Find where the given text appears and provide that cell's center as (X, Y) coordinate. 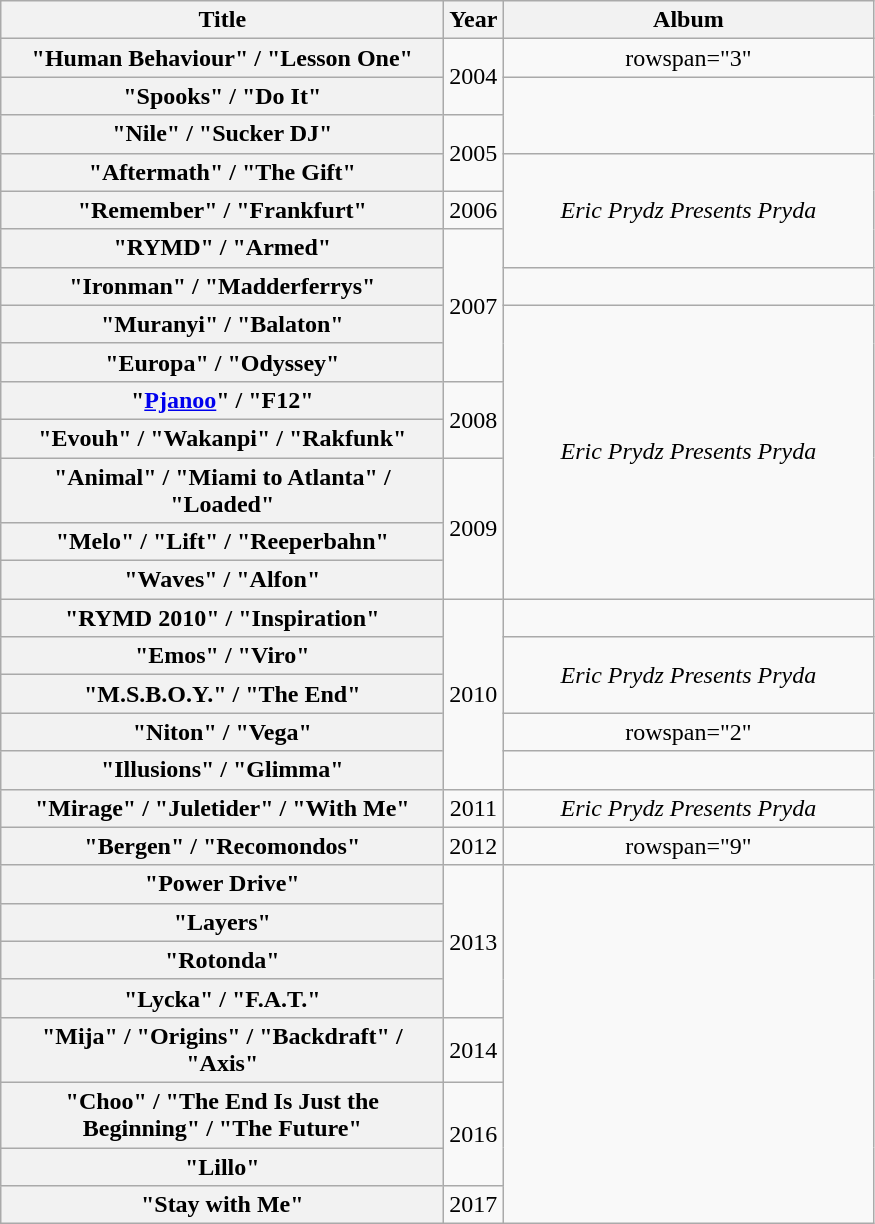
2004 (474, 77)
2009 (474, 528)
"M.S.B.O.Y." / "The End" (222, 694)
"RYMD" / "Armed" (222, 248)
"Choo" / "The End Is Just the Beginning" / "The Future" (222, 1114)
2017 (474, 1205)
2014 (474, 1050)
"Rotonda" (222, 960)
2005 (474, 153)
"Stay with Me" (222, 1205)
Title (222, 20)
"Spooks" / "Do It" (222, 96)
2012 (474, 846)
"Pjanoo" / "F12" (222, 400)
"Evouh" / "Wakanpi" / "Rakfunk" (222, 438)
rowspan="9" (688, 846)
"Bergen" / "Recomondos" (222, 846)
"Niton" / "Vega" (222, 732)
2013 (474, 941)
"Mija" / "Origins" / "Backdraft" / "Axis" (222, 1050)
"Melo" / "Lift" / "Reeperbahn" (222, 542)
2008 (474, 419)
"Muranyi" / "Balaton" (222, 324)
"Human Behaviour" / "Lesson One" (222, 58)
"Aftermath" / "The Gift" (222, 172)
"RYMD 2010" / "Inspiration" (222, 618)
"Nile" / "Sucker DJ" (222, 134)
2016 (474, 1134)
"Illusions" / "Glimma" (222, 770)
rowspan="2" (688, 732)
"Lycka" / "F.A.T." (222, 998)
"Europa" / "Odyssey" (222, 362)
"Remember" / "Frankfurt" (222, 210)
Album (688, 20)
"Lillo" (222, 1167)
"Ironman" / "Madderferrys" (222, 286)
"Waves" / "Alfon" (222, 580)
"Mirage" / "Juletider" / "With Me" (222, 808)
"Emos" / "Viro" (222, 656)
"Animal" / "Miami to Atlanta" / "Loaded" (222, 490)
rowspan="3" (688, 58)
2011 (474, 808)
2010 (474, 694)
Year (474, 20)
2007 (474, 305)
"Layers" (222, 922)
2006 (474, 210)
"Power Drive" (222, 884)
